Detect which cell encompasses the target text, then output its [X, Y] center coordinate. 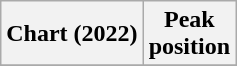
Peakposition [189, 34]
Chart (2022) [72, 34]
